Return [X, Y] of the center of cell containing provided text 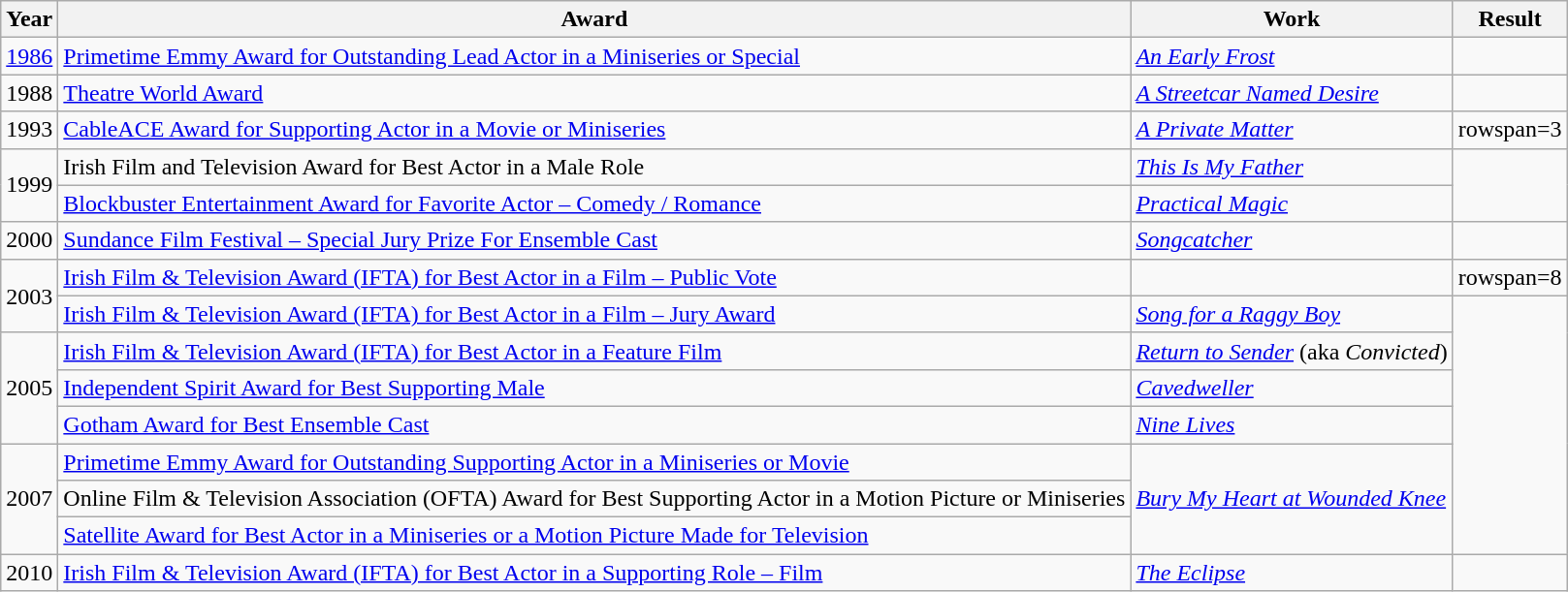
Irish Film & Television Award (IFTA) for Best Actor in a Supporting Role – Film [594, 573]
Song for a Raggy Boy [1292, 314]
Satellite Award for Best Actor in a Miniseries or a Motion Picture Made for Television [594, 536]
2007 [29, 499]
An Early Frost [1292, 56]
Blockbuster Entertainment Award for Favorite Actor – Comedy / Romance [594, 203]
rowspan=8 [1510, 277]
Theatre World Award [594, 93]
Bury My Heart at Wounded Knee [1292, 499]
Irish Film and Television Award for Best Actor in a Male Role [594, 167]
Work [1292, 19]
Award [594, 19]
Nine Lives [1292, 424]
Songcatcher [1292, 240]
Irish Film & Television Award (IFTA) for Best Actor in a Feature Film [594, 351]
2003 [29, 296]
1988 [29, 93]
Return to Sender (aka Convicted) [1292, 351]
Primetime Emmy Award for Outstanding Supporting Actor in a Miniseries or Movie [594, 462]
A Streetcar Named Desire [1292, 93]
A Private Matter [1292, 130]
2010 [29, 573]
Irish Film & Television Award (IFTA) for Best Actor in a Film – Jury Award [594, 314]
Irish Film & Television Award (IFTA) for Best Actor in a Film – Public Vote [594, 277]
Cavedweller [1292, 388]
2000 [29, 240]
1993 [29, 130]
1986 [29, 56]
This Is My Father [1292, 167]
2005 [29, 388]
Primetime Emmy Award for Outstanding Lead Actor in a Miniseries or Special [594, 56]
The Eclipse [1292, 573]
Online Film & Television Association (OFTA) Award for Best Supporting Actor in a Motion Picture or Miniseries [594, 499]
CableACE Award for Supporting Actor in a Movie or Miniseries [594, 130]
1999 [29, 185]
rowspan=3 [1510, 130]
Sundance Film Festival – Special Jury Prize For Ensemble Cast [594, 240]
Year [29, 19]
Independent Spirit Award for Best Supporting Male [594, 388]
Result [1510, 19]
Practical Magic [1292, 203]
Gotham Award for Best Ensemble Cast [594, 424]
